Identify which cell holds the provided text, then report its (X, Y) central coordinate. 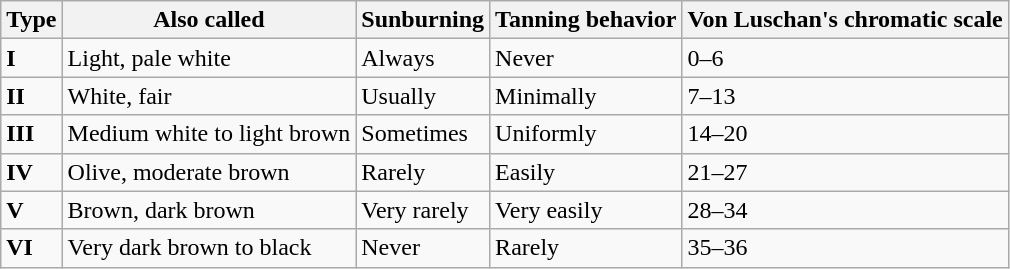
Uniformly (586, 134)
0–6 (845, 58)
Type (32, 20)
Also called (209, 20)
Medium white to light brown (209, 134)
28–34 (845, 210)
White, fair (209, 96)
Brown, dark brown (209, 210)
Sunburning (423, 20)
I (32, 58)
Light, pale white (209, 58)
II (32, 96)
Always (423, 58)
Sometimes (423, 134)
III (32, 134)
Tanning behavior (586, 20)
Olive, moderate brown (209, 172)
Very rarely (423, 210)
V (32, 210)
Von Luschan's chromatic scale (845, 20)
35–36 (845, 248)
VI (32, 248)
Easily (586, 172)
21–27 (845, 172)
Very dark brown to black (209, 248)
Usually (423, 96)
Minimally (586, 96)
14–20 (845, 134)
7–13 (845, 96)
Very easily (586, 210)
IV (32, 172)
